Determine the (X, Y) coordinate at the center of the cell enclosing the given text.  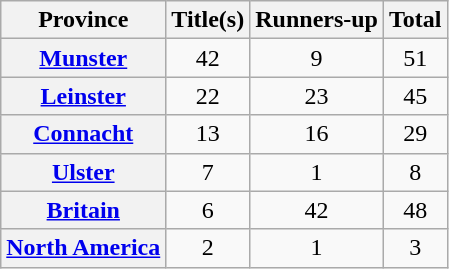
2 (208, 248)
8 (416, 172)
16 (317, 134)
Leinster (84, 96)
23 (317, 96)
Runners-up (317, 20)
13 (208, 134)
9 (317, 58)
Ulster (84, 172)
6 (208, 210)
22 (208, 96)
Connacht (84, 134)
Total (416, 20)
51 (416, 58)
45 (416, 96)
Britain (84, 210)
Title(s) (208, 20)
Munster (84, 58)
3 (416, 248)
Province (84, 20)
North America (84, 248)
7 (208, 172)
29 (416, 134)
48 (416, 210)
